Determine the (x, y) coordinate at the center of the cell enclosing the given text.  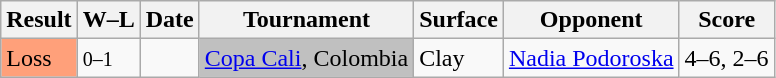
Result (39, 20)
0–1 (108, 58)
Copa Cali, Colombia (306, 58)
Nadia Podoroska (591, 58)
Opponent (591, 20)
Loss (39, 58)
Score (726, 20)
Date (170, 20)
Tournament (306, 20)
Surface (459, 20)
4–6, 2–6 (726, 58)
Clay (459, 58)
W–L (108, 20)
